Find where the given text appears and provide that cell's center as (X, Y) coordinate. 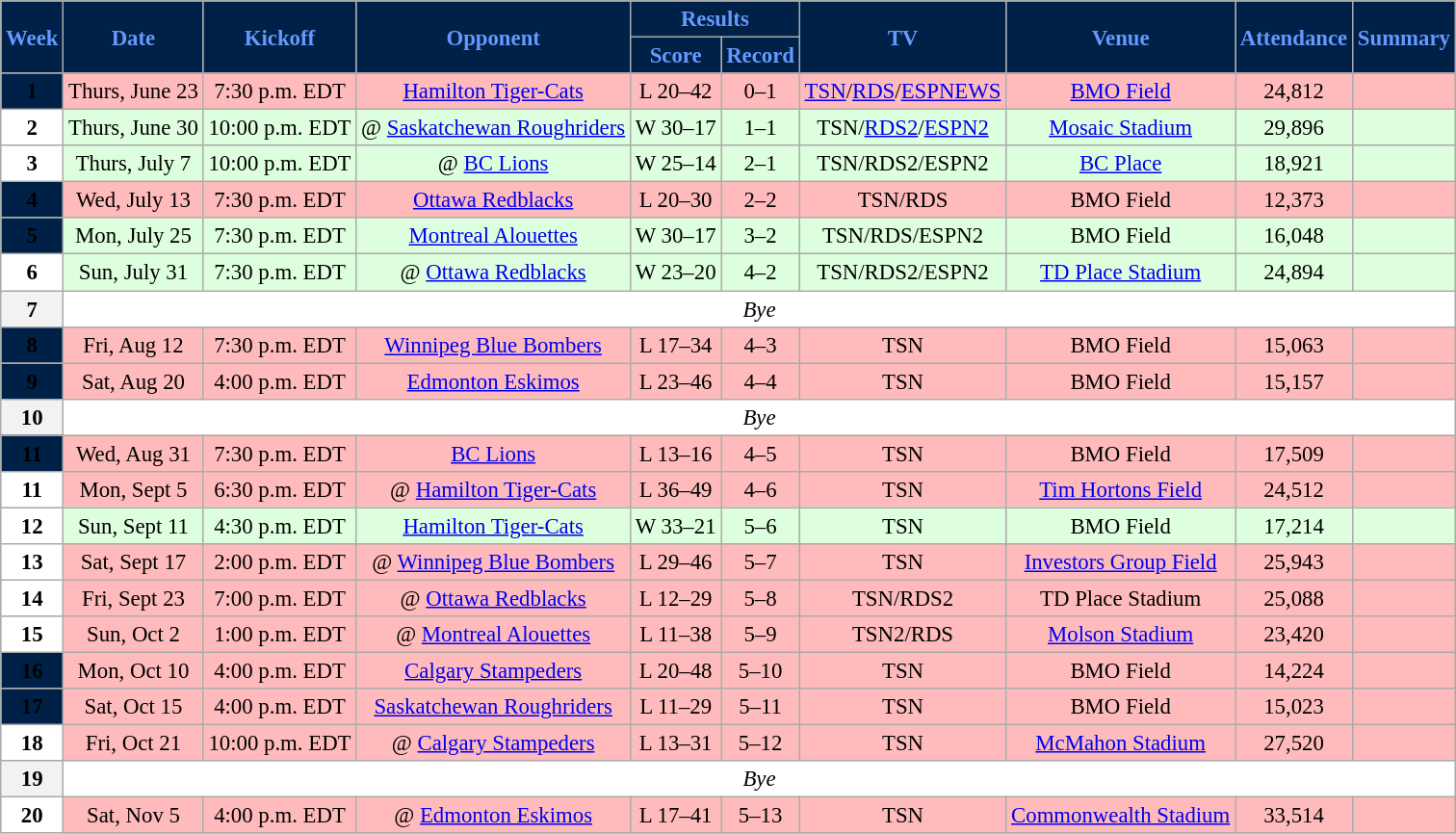
4–4 (761, 381)
17 (33, 707)
Commonwealth Stadium (1121, 816)
Ottawa Redblacks (493, 200)
2 (33, 128)
Score (675, 56)
Saskatchewan Roughriders (493, 707)
Venue (1121, 37)
@ Montreal Alouettes (493, 635)
5–9 (761, 635)
27,520 (1294, 743)
14,224 (1294, 671)
Record (761, 56)
Investors Group Field (1121, 562)
@ Saskatchewan Roughriders (493, 128)
W 25–14 (675, 164)
@ Hamilton Tiger-Cats (493, 490)
19 (33, 779)
2–2 (761, 200)
@ Calgary Stampeders (493, 743)
4–5 (761, 454)
L 29–46 (675, 562)
7:00 p.m. EDT (279, 598)
Mon, July 25 (133, 236)
TSN/RDS2 (902, 598)
L 17–34 (675, 345)
L 13–16 (675, 454)
Calgary Stampeders (493, 671)
L 20–42 (675, 91)
1:00 p.m. EDT (279, 635)
L 20–30 (675, 200)
Sat, Oct 15 (133, 707)
9 (33, 381)
16,048 (1294, 236)
15,157 (1294, 381)
Thurs, July 7 (133, 164)
TSN/RDS (902, 200)
BC Place (1121, 164)
12 (33, 526)
13 (33, 562)
W 23–20 (675, 273)
Date (133, 37)
McMahon Stadium (1121, 743)
TV (902, 37)
14 (33, 598)
Fri, Oct 21 (133, 743)
L 36–49 (675, 490)
5–6 (761, 526)
L 20–48 (675, 671)
L 23–46 (675, 381)
3 (33, 164)
Week (33, 37)
L 11–29 (675, 707)
Fri, Sept 23 (133, 598)
Montreal Alouettes (493, 236)
17,214 (1294, 526)
24,812 (1294, 91)
16 (33, 671)
4–3 (761, 345)
Wed, July 13 (133, 200)
5–12 (761, 743)
Sun, July 31 (133, 273)
TSN2/RDS (902, 635)
7 (33, 309)
6:30 p.m. EDT (279, 490)
Mon, Oct 10 (133, 671)
Kickoff (279, 37)
6 (33, 273)
Molson Stadium (1121, 635)
@ BC Lions (493, 164)
3–2 (761, 236)
4 (33, 200)
TSN/RDS/ESPN2 (902, 236)
5 (33, 236)
Edmonton Eskimos (493, 381)
4:30 p.m. EDT (279, 526)
Attendance (1294, 37)
25,943 (1294, 562)
18 (33, 743)
20 (33, 816)
12,373 (1294, 200)
Opponent (493, 37)
1 (33, 91)
8 (33, 345)
Mon, Sept 5 (133, 490)
W 33–21 (675, 526)
L 13–31 (675, 743)
29,896 (1294, 128)
5–13 (761, 816)
Results (715, 19)
24,894 (1294, 273)
Sat, Sept 17 (133, 562)
25,088 (1294, 598)
17,509 (1294, 454)
4–6 (761, 490)
BC Lions (493, 454)
5–8 (761, 598)
10 (33, 417)
Fri, Aug 12 (133, 345)
5–10 (761, 671)
L 12–29 (675, 598)
0–1 (761, 91)
L 11–38 (675, 635)
Tim Hortons Field (1121, 490)
33,514 (1294, 816)
L 17–41 (675, 816)
@ Edmonton Eskimos (493, 816)
Sun, Oct 2 (133, 635)
Winnipeg Blue Bombers (493, 345)
Thurs, June 23 (133, 91)
4–2 (761, 273)
2:00 p.m. EDT (279, 562)
24,512 (1294, 490)
Sun, Sept 11 (133, 526)
5–11 (761, 707)
@ Winnipeg Blue Bombers (493, 562)
Sat, Nov 5 (133, 816)
2–1 (761, 164)
23,420 (1294, 635)
15,063 (1294, 345)
1–1 (761, 128)
18,921 (1294, 164)
Wed, Aug 31 (133, 454)
15,023 (1294, 707)
15 (33, 635)
Thurs, June 30 (133, 128)
TSN/RDS/ESPNEWS (902, 91)
Mosaic Stadium (1121, 128)
5–7 (761, 562)
Sat, Aug 20 (133, 381)
Summary (1404, 37)
